Capture the cell that displays the provided text and extract its (X, Y) central coordinate. 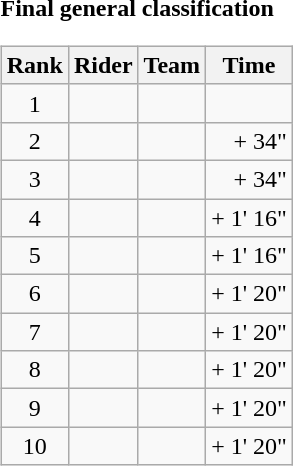
2 (34, 141)
Time (250, 65)
4 (34, 217)
3 (34, 179)
8 (34, 370)
Team (172, 65)
Rider (103, 65)
9 (34, 408)
10 (34, 446)
1 (34, 103)
Rank (34, 65)
6 (34, 294)
5 (34, 256)
7 (34, 332)
